Output the (X, Y) coordinate of the center of the cell containing the given text.  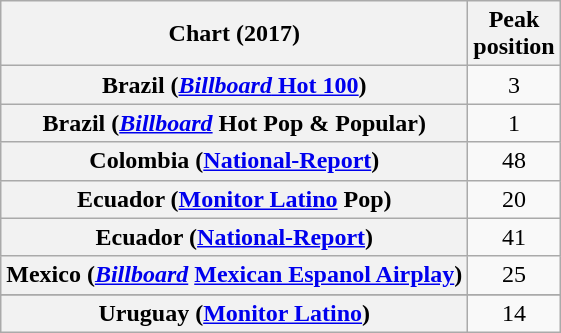
25 (514, 275)
Peakposition (514, 34)
Brazil (Billboard Hot 100) (234, 85)
Brazil (Billboard Hot Pop & Popular) (234, 123)
Ecuador (National-Report) (234, 237)
20 (514, 199)
41 (514, 237)
Ecuador (Monitor Latino Pop) (234, 199)
Uruguay (Monitor Latino) (234, 313)
48 (514, 161)
1 (514, 123)
Mexico (Billboard Mexican Espanol Airplay) (234, 275)
Chart (2017) (234, 34)
14 (514, 313)
Colombia (National-Report) (234, 161)
3 (514, 85)
